For the text-containing cell, return its midpoint in (x, y) coordinate format. 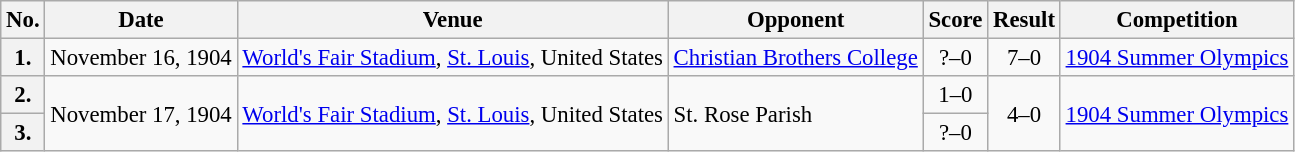
2. (23, 95)
3. (23, 133)
1. (23, 58)
Date (141, 20)
November 16, 1904 (141, 58)
4–0 (1024, 114)
No. (23, 20)
Score (956, 20)
Competition (1176, 20)
Christian Brothers College (796, 58)
Result (1024, 20)
Venue (452, 20)
Opponent (796, 20)
7–0 (1024, 58)
November 17, 1904 (141, 114)
1–0 (956, 95)
St. Rose Parish (796, 114)
